Pinpoint the cell where the given text exists, returning its [x, y] midpoint coordinate. 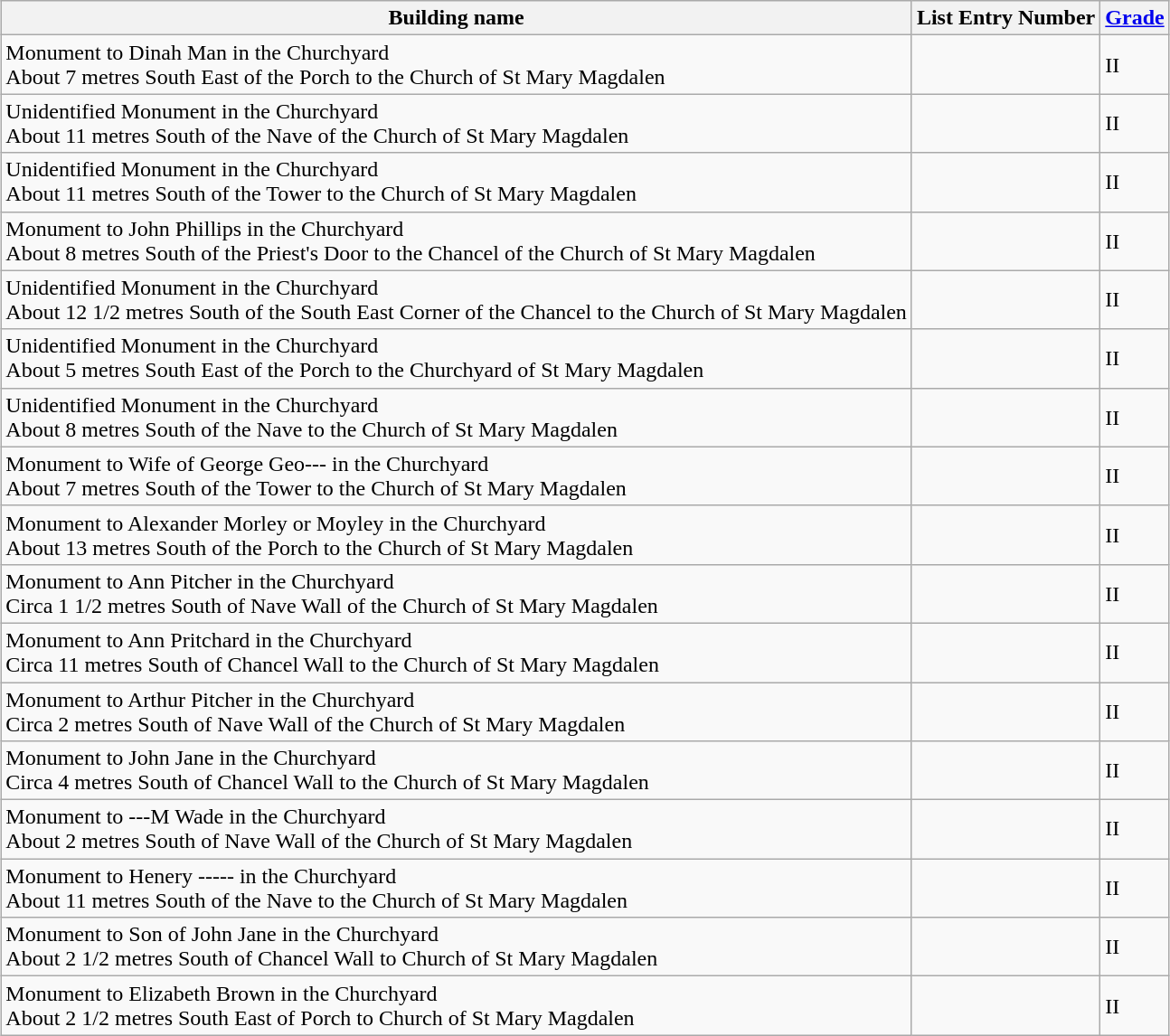
Monument to Son of John Jane in the ChurchyardAbout 2 1/2 metres South of Chancel Wall to Church of St Mary Magdalen [457, 947]
Monument to Dinah Man in the ChurchyardAbout 7 metres South East of the Porch to the Church of St Mary Magdalen [457, 65]
Unidentified Monument in the ChurchyardAbout 11 metres South of the Tower to the Church of St Mary Magdalen [457, 183]
Unidentified Monument in the ChurchyardAbout 5 metres South East of the Porch to the Churchyard of St Mary Magdalen [457, 358]
Monument to Henery ----- in the ChurchyardAbout 11 metres South of the Nave to the Church of St Mary Magdalen [457, 888]
Unidentified Monument in the ChurchyardAbout 8 metres South of the Nave to the Church of St Mary Magdalen [457, 418]
Monument to Ann Pritchard in the ChurchyardCirca 11 metres South of Chancel Wall to the Church of St Mary Magdalen [457, 653]
Building name [457, 18]
Monument to Alexander Morley or Moyley in the ChurchyardAbout 13 metres South of the Porch to the Church of St Mary Magdalen [457, 535]
Grade [1135, 18]
Monument to Wife of George Geo--- in the ChurchyardAbout 7 metres South of the Tower to the Church of St Mary Magdalen [457, 476]
Monument to John Jane in the ChurchyardCirca 4 metres South of Chancel Wall to the Church of St Mary Magdalen [457, 770]
Monument to ---M Wade in the ChurchyardAbout 2 metres South of Nave Wall of the Church of St Mary Magdalen [457, 830]
Monument to Elizabeth Brown in the ChurchyardAbout 2 1/2 metres South East of Porch to Church of St Mary Magdalen [457, 1005]
List Entry Number [1005, 18]
Monument to Arthur Pitcher in the ChurchyardCirca 2 metres South of Nave Wall of the Church of St Mary Magdalen [457, 711]
Monument to Ann Pitcher in the ChurchyardCirca 1 1/2 metres South of Nave Wall of the Church of St Mary Magdalen [457, 593]
Unidentified Monument in the ChurchyardAbout 11 metres South of the Nave of the Church of St Mary Magdalen [457, 123]
Unidentified Monument in the ChurchyardAbout 12 1/2 metres South of the South East Corner of the Chancel to the Church of St Mary Magdalen [457, 300]
Monument to John Phillips in the ChurchyardAbout 8 metres South of the Priest's Door to the Chancel of the Church of St Mary Magdalen [457, 240]
